Output the [x, y] coordinate of the center of the cell containing the given text.  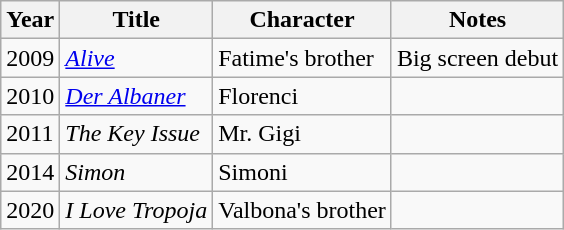
Fatime's brother [302, 58]
Character [302, 20]
Alive [136, 58]
2014 [30, 172]
Notes [477, 20]
Valbona's brother [302, 210]
Der Albaner [136, 96]
Title [136, 20]
2011 [30, 134]
Simon [136, 172]
Simoni [302, 172]
The Key Issue [136, 134]
Big screen debut [477, 58]
Florenci [302, 96]
Year [30, 20]
I Love Tropoja [136, 210]
2010 [30, 96]
2020 [30, 210]
2009 [30, 58]
Mr. Gigi [302, 134]
